Provide the [x, y] coordinate of the cell's center where the given text is located.  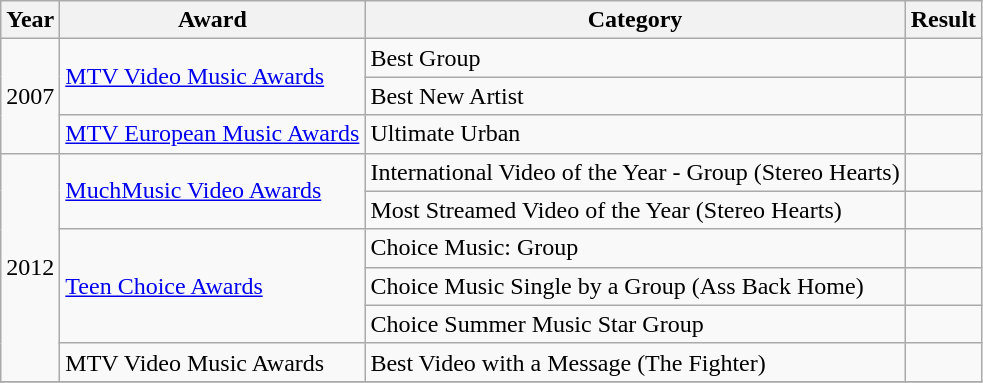
Teen Choice Awards [212, 286]
Choice Summer Music Star Group [635, 324]
Best New Artist [635, 96]
Category [635, 20]
Best Group [635, 58]
Choice Music: Group [635, 248]
2012 [30, 267]
Ultimate Urban [635, 134]
Best Video with a Message (The Fighter) [635, 362]
2007 [30, 96]
Most Streamed Video of the Year (Stereo Hearts) [635, 210]
MuchMusic Video Awards [212, 191]
Result [943, 20]
Award [212, 20]
Year [30, 20]
Choice Music Single by a Group (Ass Back Home) [635, 286]
MTV European Music Awards [212, 134]
International Video of the Year - Group (Stereo Hearts) [635, 172]
